Output the (x, y) coordinate of the center of the cell containing the given text.  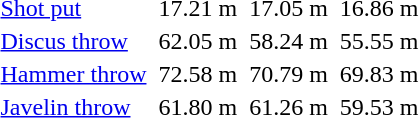
72.58 m (198, 74)
58.24 m (289, 41)
62.05 m (198, 41)
70.79 m (289, 74)
